Extract the (X, Y) coordinate from the center of the cell holding the provided text.  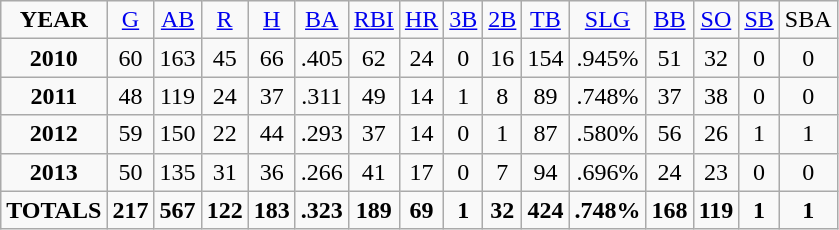
SO (716, 20)
BB (670, 20)
89 (546, 96)
69 (421, 210)
7 (502, 172)
66 (272, 58)
59 (130, 134)
.580% (608, 134)
SB (759, 20)
38 (716, 96)
2012 (54, 134)
.945% (608, 58)
TOTALS (54, 210)
YEAR (54, 20)
G (130, 20)
217 (130, 210)
163 (178, 58)
22 (224, 134)
94 (546, 172)
AB (178, 20)
150 (178, 134)
.696% (608, 172)
424 (546, 210)
2B (502, 20)
50 (130, 172)
8 (502, 96)
RBI (374, 20)
.405 (322, 58)
26 (716, 134)
122 (224, 210)
51 (670, 58)
SLG (608, 20)
H (272, 20)
87 (546, 134)
BA (322, 20)
.311 (322, 96)
2013 (54, 172)
168 (670, 210)
2010 (54, 58)
44 (272, 134)
16 (502, 58)
TB (546, 20)
567 (178, 210)
31 (224, 172)
17 (421, 172)
3B (464, 20)
45 (224, 58)
135 (178, 172)
60 (130, 58)
2011 (54, 96)
49 (374, 96)
56 (670, 134)
.293 (322, 134)
23 (716, 172)
HR (421, 20)
154 (546, 58)
R (224, 20)
.323 (322, 210)
.266 (322, 172)
SBA (808, 20)
36 (272, 172)
183 (272, 210)
41 (374, 172)
189 (374, 210)
62 (374, 58)
48 (130, 96)
